Determine the [x, y] coordinate at the center of the cell enclosing the given text.  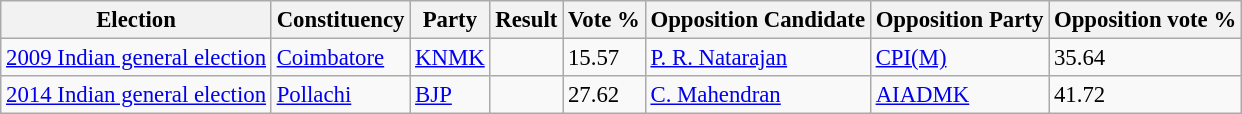
Party [450, 20]
2014 Indian general election [136, 95]
P. R. Natarajan [758, 58]
KNMK [450, 58]
2009 Indian general election [136, 58]
AIADMK [959, 95]
C. Mahendran [758, 95]
15.57 [604, 58]
Opposition Party [959, 20]
Pollachi [340, 95]
Vote % [604, 20]
CPI(M) [959, 58]
Coimbatore [340, 58]
27.62 [604, 95]
35.64 [1146, 58]
BJP [450, 95]
41.72 [1146, 95]
Opposition vote % [1146, 20]
Constituency [340, 20]
Opposition Candidate [758, 20]
Election [136, 20]
Result [526, 20]
